Pinpoint the cell where the given text exists, returning its [x, y] midpoint coordinate. 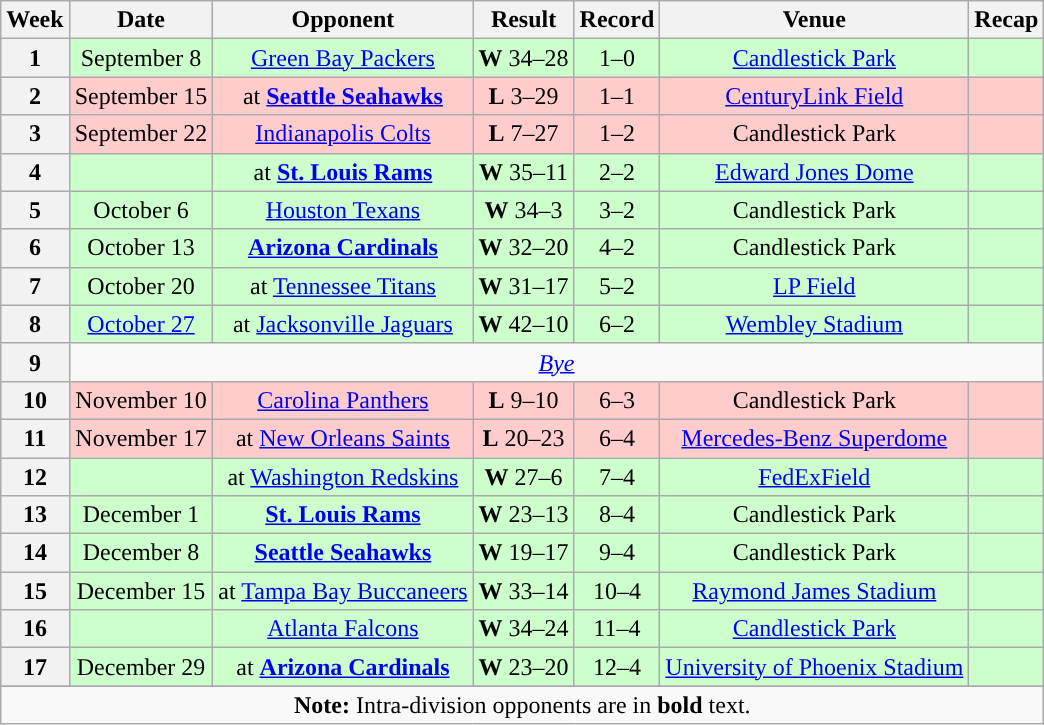
Wembley Stadium [814, 324]
Indianapolis Colts [343, 134]
at Seattle Seahawks [343, 96]
W 23–20 [524, 667]
St. Louis Rams [343, 515]
Raymond James Stadium [814, 591]
Atlanta Falcons [343, 629]
W 34–28 [524, 58]
Carolina Panthers [343, 400]
10 [35, 400]
2–2 [617, 172]
October 13 [141, 248]
2 [35, 96]
W 35–11 [524, 172]
12 [35, 477]
1–2 [617, 134]
L 20–23 [524, 438]
Opponent [343, 20]
W 34–3 [524, 210]
4 [35, 172]
LP Field [814, 286]
December 8 [141, 553]
16 [35, 629]
at New Orleans Saints [343, 438]
November 17 [141, 438]
11–4 [617, 629]
W 34–24 [524, 629]
6–4 [617, 438]
October 20 [141, 286]
6–3 [617, 400]
8–4 [617, 515]
17 [35, 667]
FedExField [814, 477]
Week [35, 20]
L 3–29 [524, 96]
September 22 [141, 134]
at Arizona Cardinals [343, 667]
at Washington Redskins [343, 477]
W 27–6 [524, 477]
CenturyLink Field [814, 96]
Note: Intra-division opponents are in bold text. [522, 705]
5 [35, 210]
W 19–17 [524, 553]
December 15 [141, 591]
L 7–27 [524, 134]
8 [35, 324]
Green Bay Packers [343, 58]
Edward Jones Dome [814, 172]
3 [35, 134]
September 8 [141, 58]
Record [617, 20]
October 6 [141, 210]
Houston Texans [343, 210]
October 27 [141, 324]
W 33–14 [524, 591]
6–2 [617, 324]
at Tennessee Titans [343, 286]
4–2 [617, 248]
7 [35, 286]
Venue [814, 20]
University of Phoenix Stadium [814, 667]
at St. Louis Rams [343, 172]
September 15 [141, 96]
at Jacksonville Jaguars [343, 324]
W 31–17 [524, 286]
L 9–10 [524, 400]
13 [35, 515]
10–4 [617, 591]
W 23–13 [524, 515]
12–4 [617, 667]
at Tampa Bay Buccaneers [343, 591]
Result [524, 20]
Seattle Seahawks [343, 553]
6 [35, 248]
November 10 [141, 400]
December 29 [141, 667]
1–1 [617, 96]
W 32–20 [524, 248]
15 [35, 591]
5–2 [617, 286]
Date [141, 20]
Recap [1006, 20]
9 [35, 362]
1 [35, 58]
W 42–10 [524, 324]
Arizona Cardinals [343, 248]
1–0 [617, 58]
3–2 [617, 210]
14 [35, 553]
Mercedes-Benz Superdome [814, 438]
7–4 [617, 477]
9–4 [617, 553]
December 1 [141, 515]
Bye [556, 362]
11 [35, 438]
